Determine the (x, y) coordinate at the center of the cell enclosing the given text.  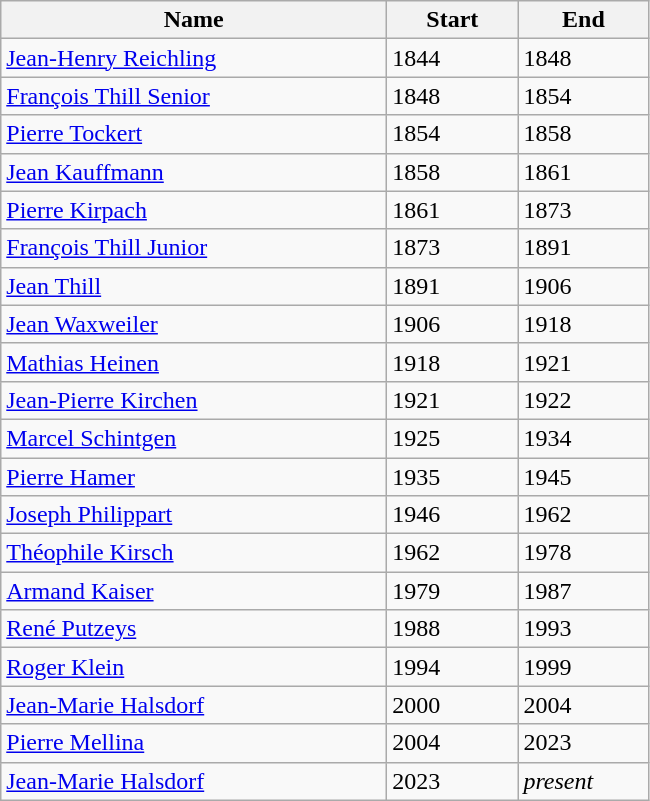
Name (194, 20)
Roger Klein (194, 667)
Jean Thill (194, 286)
1945 (584, 477)
End (584, 20)
1978 (584, 553)
Théophile Kirsch (194, 553)
Marcel Schintgen (194, 438)
1922 (584, 400)
François Thill Senior (194, 96)
Pierre Kirpach (194, 210)
Jean-Pierre Kirchen (194, 400)
2000 (452, 705)
Pierre Tockert (194, 134)
Jean Waxweiler (194, 324)
1987 (584, 591)
Mathias Heinen (194, 362)
Jean-Henry Reichling (194, 58)
Joseph Philippart (194, 515)
1946 (452, 515)
Pierre Mellina (194, 743)
1934 (584, 438)
1988 (452, 629)
François Thill Junior (194, 248)
1935 (452, 477)
1999 (584, 667)
René Putzeys (194, 629)
1994 (452, 667)
Armand Kaiser (194, 591)
Pierre Hamer (194, 477)
1993 (584, 629)
present (584, 781)
Start (452, 20)
Jean Kauffmann (194, 172)
1925 (452, 438)
1844 (452, 58)
1979 (452, 591)
